For the text-containing cell, return its midpoint in (X, Y) coordinate format. 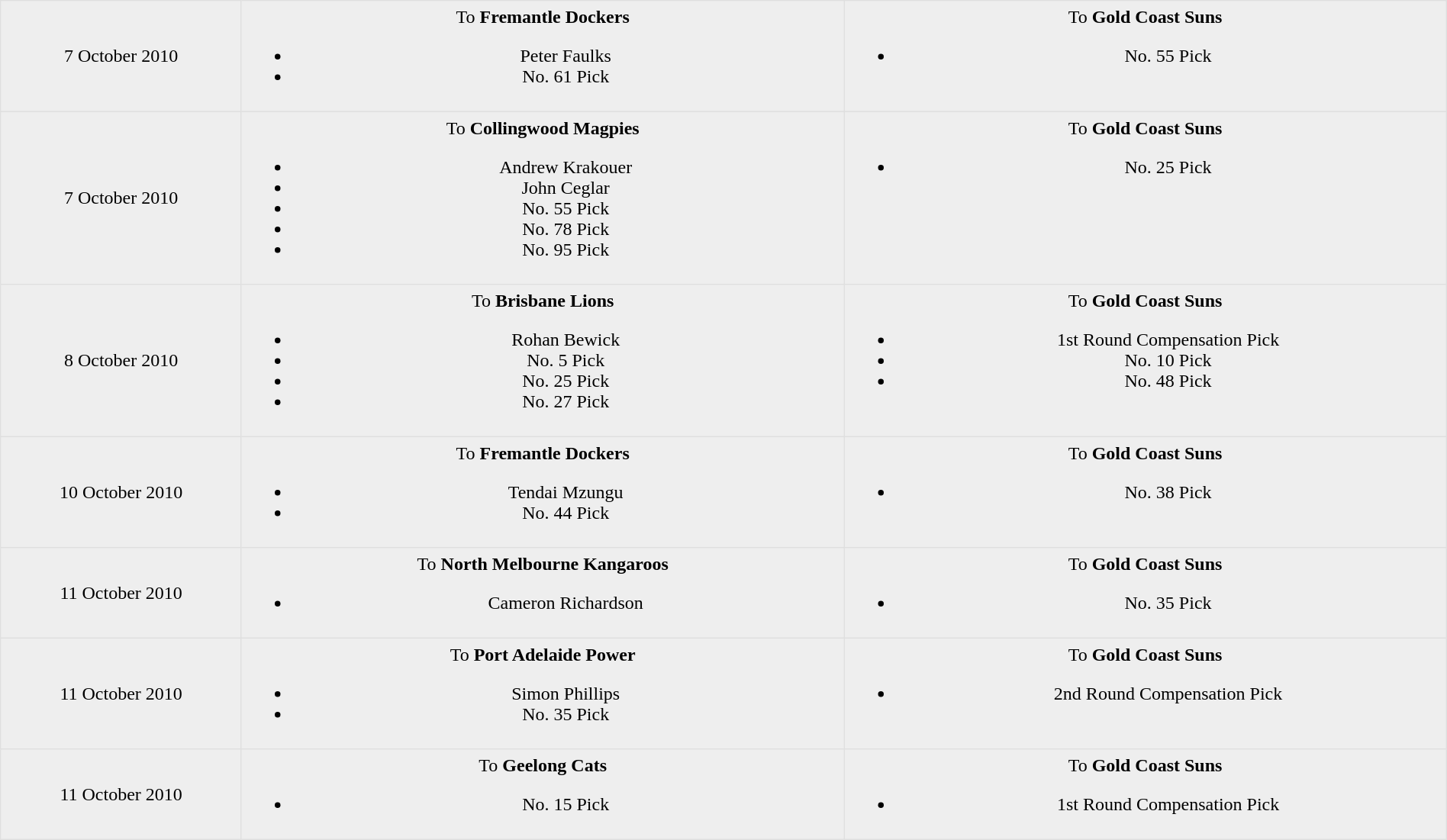
10 October 2010 (121, 492)
To Brisbane LionsRohan BewickNo. 5 PickNo. 25 PickNo. 27 Pick (542, 361)
To Port Adelaide PowerSimon PhillipsNo. 35 Pick (542, 694)
To Gold Coast SunsNo. 35 Pick (1145, 593)
To Gold Coast SunsNo. 25 Pick (1145, 198)
To Fremantle DockersPeter FaulksNo. 61 Pick (542, 56)
To Collingwood MagpiesAndrew KrakouerJohn CeglarNo. 55 PickNo. 78 PickNo. 95 Pick (542, 198)
To Gold Coast SunsNo. 55 Pick (1145, 56)
To Gold Coast SunsNo. 38 Pick (1145, 492)
To Gold Coast Suns1st Round Compensation PickNo. 10 PickNo. 48 Pick (1145, 361)
To Geelong CatsNo. 15 Pick (542, 794)
To Fremantle DockersTendai MzunguNo. 44 Pick (542, 492)
8 October 2010 (121, 361)
To Gold Coast Suns1st Round Compensation Pick (1145, 794)
To North Melbourne KangaroosCameron Richardson (542, 593)
To Gold Coast Suns2nd Round Compensation Pick (1145, 694)
